Pinpoint the cell where the given text exists, returning its [x, y] midpoint coordinate. 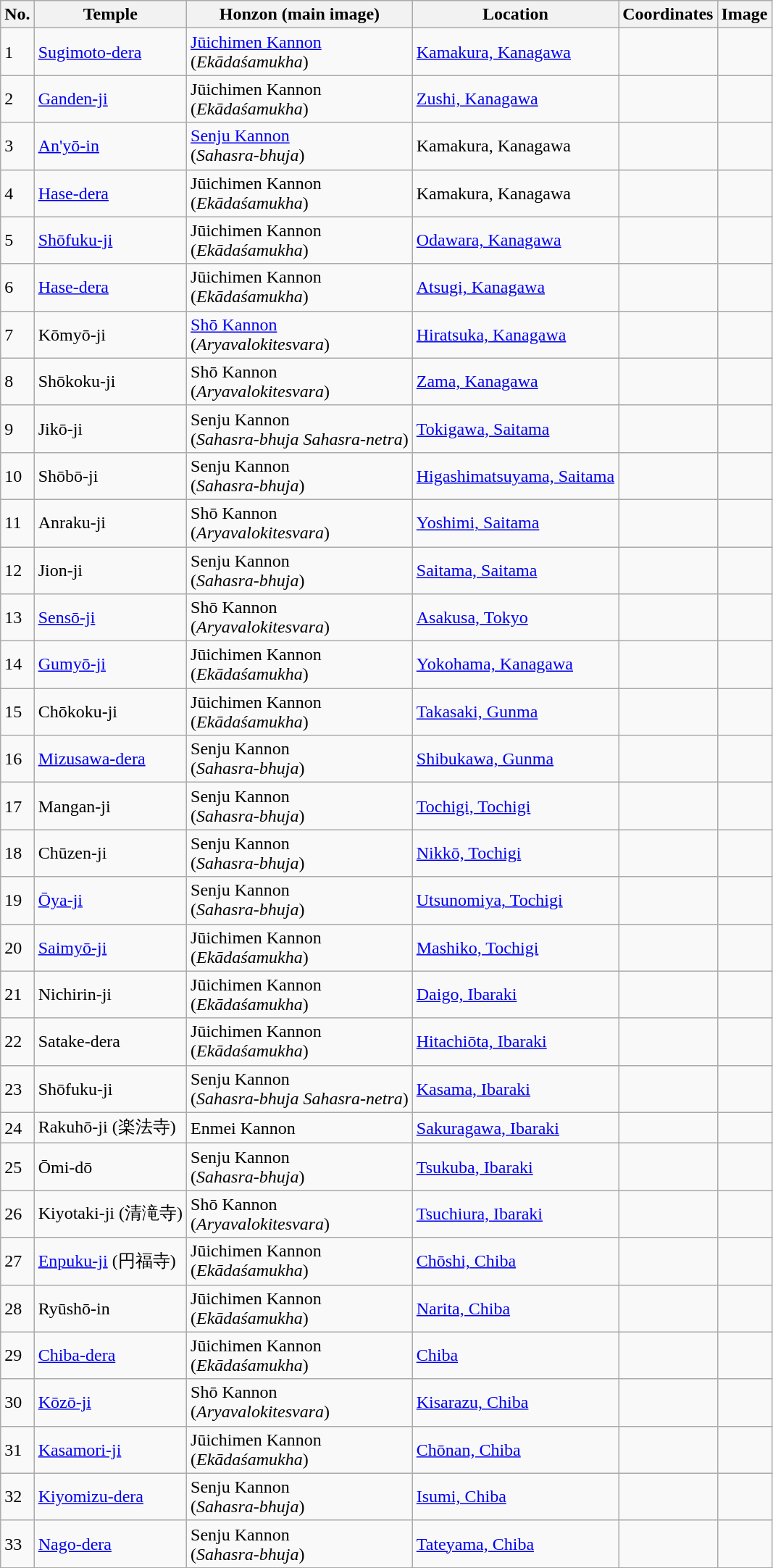
Yokohama, Kanagawa [515, 665]
Nikkō, Tochigi [515, 854]
Mangan-ji [110, 806]
Kōzō-ji [110, 1403]
25 [17, 1167]
Hitachiōta, Ibaraki [515, 1042]
Higashimatsuyama, Saitama [515, 475]
29 [17, 1355]
23 [17, 1088]
28 [17, 1309]
Kasama, Ibaraki [515, 1088]
26 [17, 1214]
Saitama, Saitama [515, 570]
Gumyō-ji [110, 665]
3 [17, 146]
4 [17, 193]
2 [17, 99]
14 [17, 665]
27 [17, 1261]
7 [17, 335]
5 [17, 241]
12 [17, 570]
Enmei Kannon [300, 1127]
Tsuchiura, Ibaraki [515, 1214]
17 [17, 806]
Shōbō-ji [110, 475]
Ryūshō-in [110, 1309]
Sugimoto-dera [110, 52]
24 [17, 1127]
Honzon (main image) [300, 14]
Asakusa, Tokyo [515, 617]
Odawara, Kanagawa [515, 241]
Utsunomiya, Tochigi [515, 900]
31 [17, 1449]
22 [17, 1042]
Kisarazu, Chiba [515, 1403]
Isumi, Chiba [515, 1497]
Location [515, 14]
Kōmyō-ji [110, 335]
Jikō-ji [110, 429]
Kiyotaki-ji (清滝寺) [110, 1214]
Jion-ji [110, 570]
Nago-dera [110, 1543]
Nichirin-ji [110, 994]
Yoshimi, Saitama [515, 523]
Tochigi, Tochigi [515, 806]
16 [17, 759]
Narita, Chiba [515, 1309]
Tateyama, Chiba [515, 1543]
Chōkoku-ji [110, 712]
19 [17, 900]
Image [745, 14]
Saimyō-ji [110, 948]
Kasamori-ji [110, 1449]
33 [17, 1543]
18 [17, 854]
Satake-dera [110, 1042]
Takasaki, Gunma [515, 712]
Chūzen-ji [110, 854]
Sakuragawa, Ibaraki [515, 1127]
Temple [110, 14]
15 [17, 712]
Rakuhō-ji (楽法寺) [110, 1127]
Anraku-ji [110, 523]
An'yō-in [110, 146]
Shibukawa, Gunma [515, 759]
Atsugi, Kanagawa [515, 287]
Kiyomizu-dera [110, 1497]
Hiratsuka, Kanagawa [515, 335]
30 [17, 1403]
Daigo, Ibaraki [515, 994]
Zushi, Kanagawa [515, 99]
Mizusawa-dera [110, 759]
Chiba [515, 1355]
13 [17, 617]
Mashiko, Tochigi [515, 948]
Tokigawa, Saitama [515, 429]
Zama, Kanagawa [515, 381]
Ōya-ji [110, 900]
Chōshi, Chiba [515, 1261]
Shōkoku-ji [110, 381]
32 [17, 1497]
Chōnan, Chiba [515, 1449]
Enpuku-ji (円福寺) [110, 1261]
10 [17, 475]
1 [17, 52]
6 [17, 287]
21 [17, 994]
9 [17, 429]
Chiba-dera [110, 1355]
20 [17, 948]
No. [17, 14]
Sensō-ji [110, 617]
8 [17, 381]
Coordinates [668, 14]
Ōmi-dō [110, 1167]
11 [17, 523]
Tsukuba, Ibaraki [515, 1167]
Ganden-ji [110, 99]
